For the text-containing cell, return its midpoint in (X, Y) coordinate format. 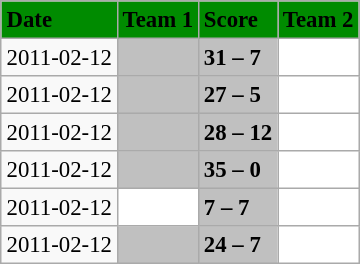
Date (59, 20)
Team 2 (318, 20)
31 – 7 (238, 57)
24 – 7 (238, 245)
27 – 5 (238, 95)
Team 1 (158, 20)
28 – 12 (238, 133)
35 – 0 (238, 170)
7 – 7 (238, 208)
Score (238, 20)
